For the text-containing cell, return its midpoint in (x, y) coordinate format. 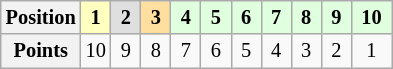
Position (41, 17)
Points (41, 51)
